For the text-containing cell, return its midpoint in (X, Y) coordinate format. 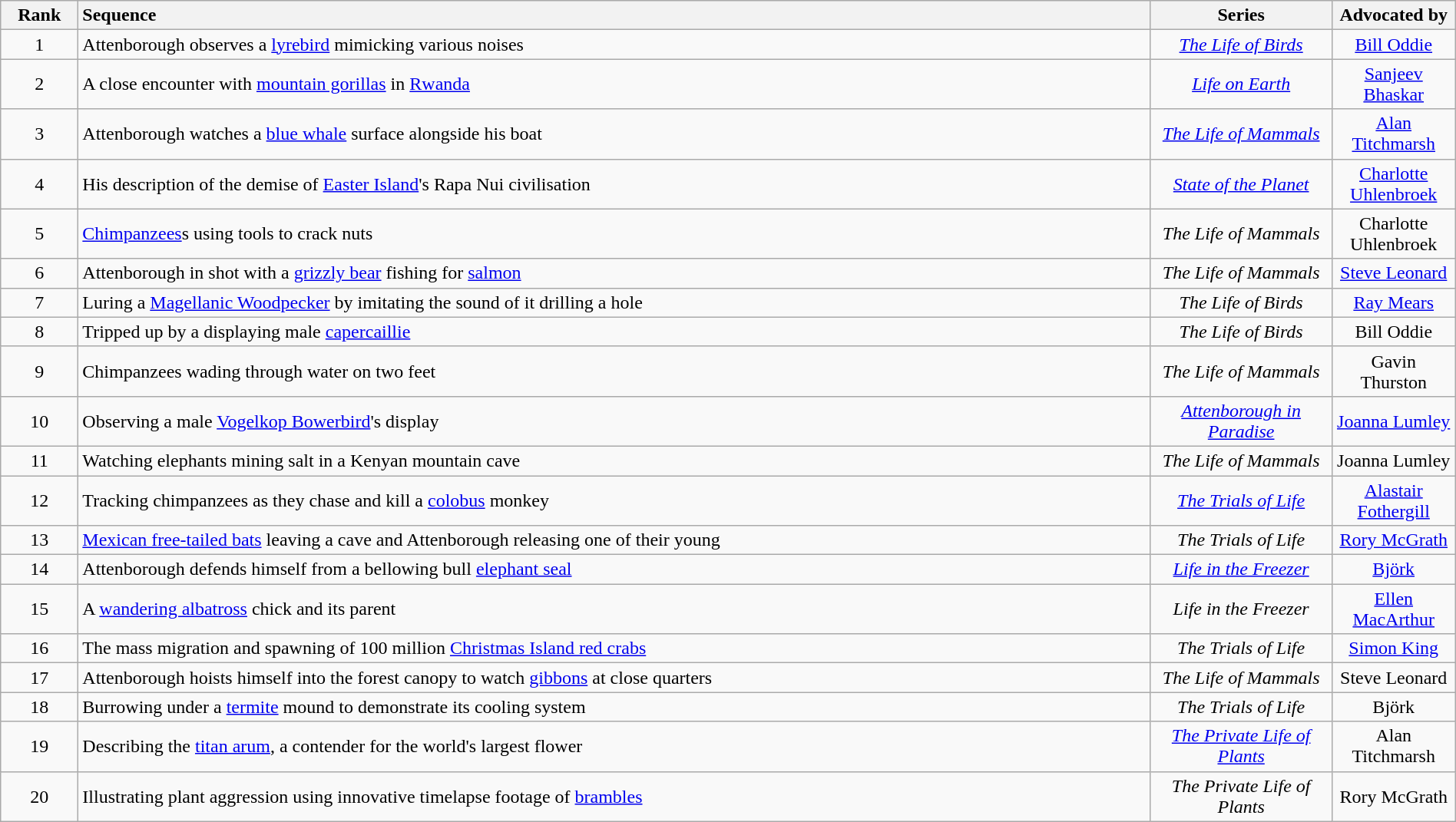
15 (40, 609)
17 (40, 678)
His description of the demise of Easter Island's Rapa Nui civilisation (614, 184)
Sanjeev Bhaskar (1393, 84)
Chimpanzeess using tools to crack nuts (614, 233)
Tracking chimpanzees as they chase and kill a colobus monkey (614, 500)
13 (40, 540)
State of the Planet (1241, 184)
19 (40, 746)
16 (40, 649)
Describing the titan arum, a contender for the world's largest flower (614, 746)
5 (40, 233)
4 (40, 184)
Life on Earth (1241, 84)
7 (40, 302)
Attenborough defends himself from a bellowing bull elephant seal (614, 569)
Luring a Magellanic Woodpecker by imitating the sound of it drilling a hole (614, 302)
Rank (40, 15)
10 (40, 421)
8 (40, 332)
2 (40, 84)
Advocated by (1393, 15)
6 (40, 273)
Mexican free-tailed bats leaving a cave and Attenborough releasing one of their young (614, 540)
Attenborough observes a lyrebird mimicking various noises (614, 45)
Illustrating plant aggression using innovative timelapse footage of brambles (614, 797)
Chimpanzees wading through water on two feet (614, 371)
Series (1241, 15)
1 (40, 45)
Observing a male Vogelkop Bowerbird's display (614, 421)
Attenborough in shot with a grizzly bear fishing for salmon (614, 273)
Burrowing under a termite mound to demonstrate its cooling system (614, 707)
Attenborough hoists himself into the forest canopy to watch gibbons at close quarters (614, 678)
Tripped up by a displaying male capercaillie (614, 332)
12 (40, 500)
Sequence (614, 15)
The mass migration and spawning of 100 million Christmas Island red crabs (614, 649)
Ellen MacArthur (1393, 609)
Simon King (1393, 649)
3 (40, 134)
18 (40, 707)
Gavin Thurston (1393, 371)
Alastair Fothergill (1393, 500)
11 (40, 461)
Watching elephants mining salt in a Kenyan mountain cave (614, 461)
9 (40, 371)
Ray Mears (1393, 302)
20 (40, 797)
A close encounter with mountain gorillas in Rwanda (614, 84)
14 (40, 569)
Attenborough watches a blue whale surface alongside his boat (614, 134)
A wandering albatross chick and its parent (614, 609)
Attenborough in Paradise (1241, 421)
